For the text-containing cell, return its midpoint in [x, y] coordinate format. 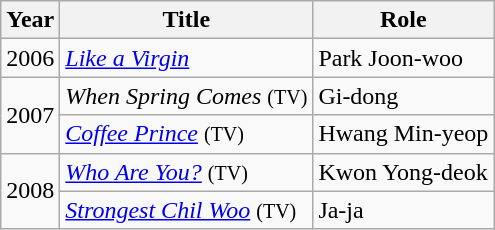
2007 [30, 115]
2006 [30, 58]
Year [30, 20]
Park Joon-woo [404, 58]
2008 [30, 191]
Kwon Yong-deok [404, 172]
Gi-dong [404, 96]
When Spring Comes (TV) [186, 96]
Who Are You? (TV) [186, 172]
Hwang Min-yeop [404, 134]
Coffee Prince (TV) [186, 134]
Role [404, 20]
Strongest Chil Woo (TV) [186, 210]
Ja-ja [404, 210]
Like a Virgin [186, 58]
Title [186, 20]
